Search for the cell housing the specified text and yield its (X, Y) center coordinate. 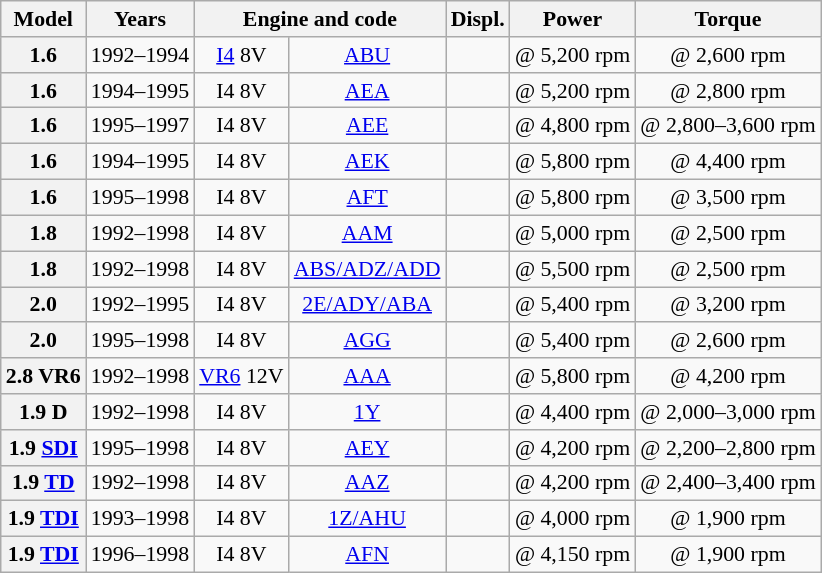
Engine and code (320, 18)
Years (140, 18)
@ 3,200 rpm (728, 304)
@ 3,500 rpm (728, 197)
@ 2,200–2,800 rpm (728, 447)
Torque (728, 18)
@ 5,000 rpm (572, 233)
AAZ (368, 483)
Power (572, 18)
ABS/ADZ/ADD (368, 268)
1.9 D (44, 411)
AAM (368, 233)
AEK (368, 161)
1996–1998 (140, 554)
@ 4,000 rpm (572, 518)
AGG (368, 340)
1.9 SDI (44, 447)
@ 2,800 rpm (728, 90)
1992–1994 (140, 54)
@ 2,000–3,000 rpm (728, 411)
@ 4,150 rpm (572, 554)
@ 2,800–3,600 rpm (728, 125)
VR6 12V (241, 375)
AFN (368, 554)
1.9 TD (44, 483)
@ 4,800 rpm (572, 125)
ABU (368, 54)
AFT (368, 197)
1992–1995 (140, 304)
@ 2,400–3,400 rpm (728, 483)
AEA (368, 90)
AEY (368, 447)
2E/ADY/ABA (368, 304)
Displ. (478, 18)
@ 5,500 rpm (572, 268)
AAA (368, 375)
1995–1997 (140, 125)
1Z/AHU (368, 518)
2.8 VR6 (44, 375)
1Y (368, 411)
AEE (368, 125)
1993–1998 (140, 518)
Model (44, 18)
